Search for the cell housing the specified text and yield its [x, y] center coordinate. 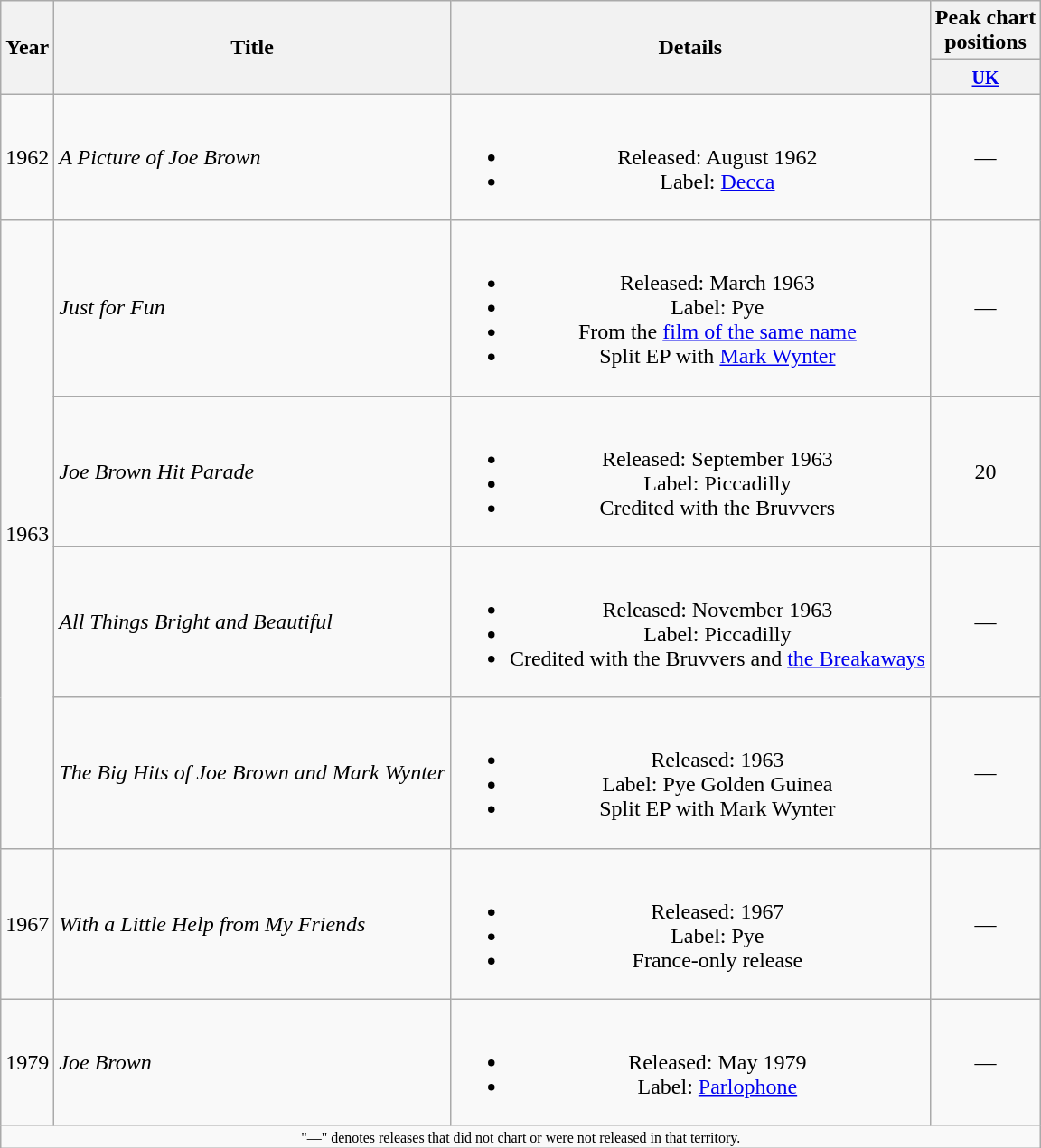
A Picture of Joe Brown [253, 157]
The Big Hits of Joe Brown and Mark Wynter [253, 773]
With a Little Help from My Friends [253, 923]
Details [690, 47]
Released: November 1963Label: PiccadillyCredited with the Bruvvers and the Breakaways [690, 621]
Peak chartpositions [985, 31]
20 [985, 471]
All Things Bright and Beautiful [253, 621]
Title [253, 47]
1963 [27, 535]
Released: March 1963Label: PyeFrom the film of the same nameSplit EP with Mark Wynter [690, 308]
Joe Brown [253, 1062]
1979 [27, 1062]
1967 [27, 923]
Released: September 1963Label: PiccadillyCredited with the Bruvvers [690, 471]
"—" denotes releases that did not chart or were not released in that territory. [520, 1136]
Released: August 1962Label: Decca [690, 157]
Joe Brown Hit Parade [253, 471]
1962 [27, 157]
Released: May 1979Label: Parlophone [690, 1062]
Just for Fun [253, 308]
Released: 1967Label: PyeFrance-only release [690, 923]
Year [27, 47]
UK [985, 77]
Released: 1963Label: Pye Golden GuineaSplit EP with Mark Wynter [690, 773]
